Extract the (X, Y) coordinate from the center of the cell holding the provided text.  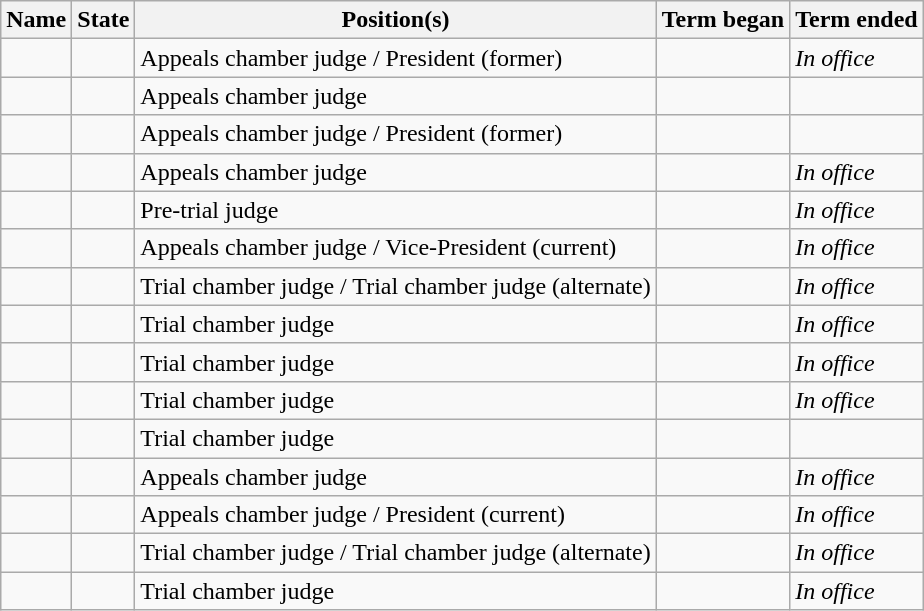
Term ended (857, 20)
Appeals chamber judge / Vice-President (current) (396, 248)
Appeals chamber judge / President (current) (396, 515)
Term began (723, 20)
Position(s) (396, 20)
State (104, 20)
Pre-trial judge (396, 210)
Name (36, 20)
